Capture the cell that displays the provided text and extract its [X, Y] central coordinate. 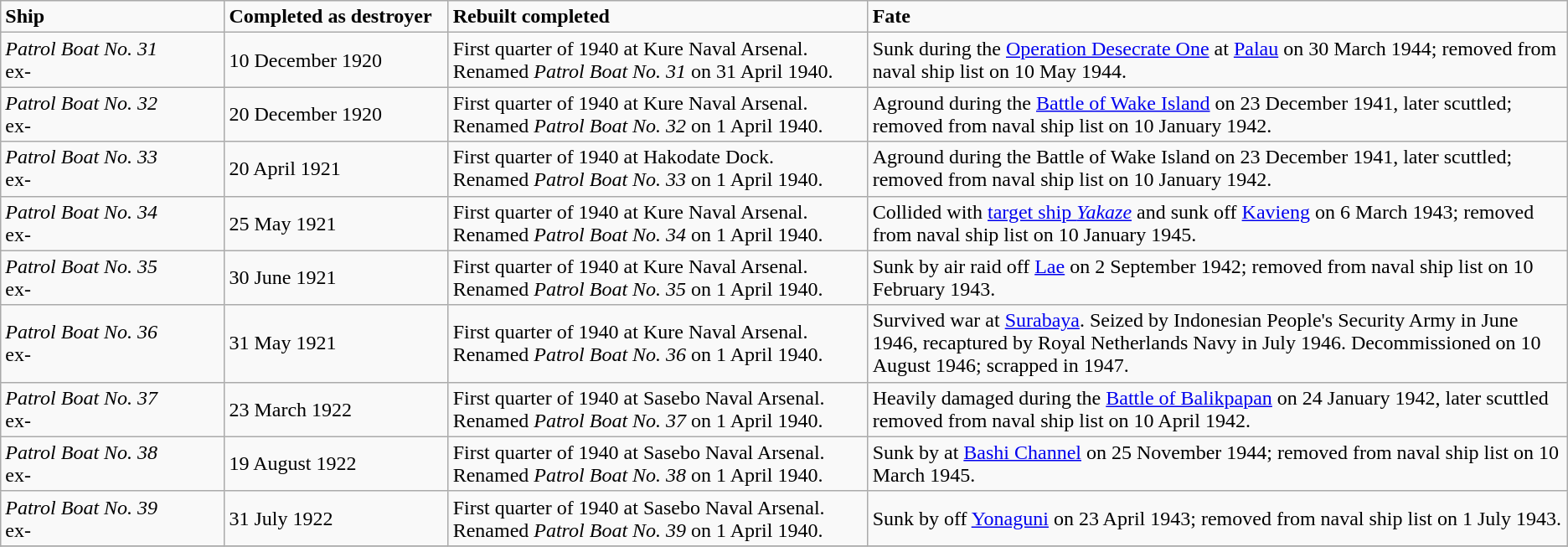
Completed as destroyer [337, 17]
First quarter of 1940 at Hakodate Dock.Renamed Patrol Boat No. 33 on 1 April 1940. [658, 169]
19 August 1922 [337, 464]
30 June 1921 [337, 278]
Patrol Boat No. 39ex- [112, 518]
Sunk by off Yonaguni on 23 April 1943; removed from naval ship list on 1 July 1943. [1218, 518]
First quarter of 1940 at Kure Naval Arsenal.Renamed Patrol Boat No. 32 on 1 April 1940. [658, 114]
31 May 1921 [337, 343]
Patrol Boat No. 38ex- [112, 464]
Patrol Boat No. 31 ex- [112, 60]
Patrol Boat No. 37ex- [112, 409]
Sunk by air raid off Lae on 2 September 1942; removed from naval ship list on 10 February 1943. [1218, 278]
Collided with target ship Yakaze and sunk off Kavieng on 6 March 1943; removed from naval ship list on 10 January 1945. [1218, 223]
10 December 1920 [337, 60]
25 May 1921 [337, 223]
20 April 1921 [337, 169]
Fate [1218, 17]
Ship [112, 17]
First quarter of 1940 at Kure Naval Arsenal.Renamed Patrol Boat No. 31 on 31 April 1940. [658, 60]
Patrol Boat No. 33ex- [112, 169]
Sunk during the Operation Desecrate One at Palau on 30 March 1944; removed from naval ship list on 10 May 1944. [1218, 60]
First quarter of 1940 at Sasebo Naval Arsenal.Renamed Patrol Boat No. 37 on 1 April 1940. [658, 409]
Heavily damaged during the Battle of Balikpapan on 24 January 1942, later scuttled removed from naval ship list on 10 April 1942. [1218, 409]
First quarter of 1940 at Kure Naval Arsenal.Renamed Patrol Boat No. 36 on 1 April 1940. [658, 343]
Sunk by at Bashi Channel on 25 November 1944; removed from naval ship list on 10 March 1945. [1218, 464]
Patrol Boat No. 35ex- [112, 278]
Patrol Boat No. 32ex- [112, 114]
23 March 1922 [337, 409]
20 December 1920 [337, 114]
Patrol Boat No. 34ex- [112, 223]
First quarter of 1940 at Sasebo Naval Arsenal.Renamed Patrol Boat No. 39 on 1 April 1940. [658, 518]
First quarter of 1940 at Kure Naval Arsenal.Renamed Patrol Boat No. 34 on 1 April 1940. [658, 223]
Patrol Boat No. 36ex- [112, 343]
First quarter of 1940 at Kure Naval Arsenal.Renamed Patrol Boat No. 35 on 1 April 1940. [658, 278]
First quarter of 1940 at Sasebo Naval Arsenal.Renamed Patrol Boat No. 38 on 1 April 1940. [658, 464]
31 July 1922 [337, 518]
Rebuilt completed [658, 17]
